Find where the given text appears and provide that cell's center as [x, y] coordinate. 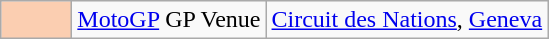
MotoGP GP Venue [169, 20]
Circuit des Nations, Geneva [407, 20]
